From the cell containing the given text, extract its center point as (x, y) coordinate. 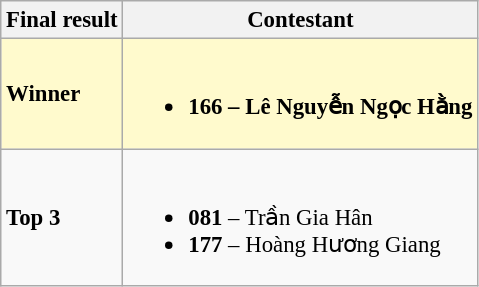
Top 3 (62, 218)
081 – Trần Gia Hân177 – Hoàng Hương Giang (300, 218)
166 – Lê Nguyễn Ngọc Hằng (300, 94)
Winner (62, 94)
Contestant (300, 20)
Final result (62, 20)
